Provide the [x, y] coordinate of the cell's center where the given text is located.  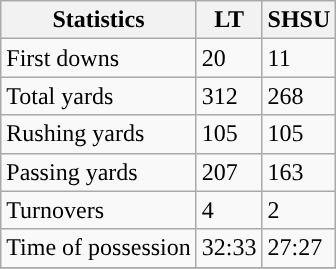
207 [229, 172]
LT [229, 20]
20 [229, 58]
First downs [99, 58]
4 [229, 210]
163 [299, 172]
Time of possession [99, 248]
Rushing yards [99, 134]
32:33 [229, 248]
11 [299, 58]
Statistics [99, 20]
Passing yards [99, 172]
268 [299, 96]
2 [299, 210]
Turnovers [99, 210]
27:27 [299, 248]
Total yards [99, 96]
SHSU [299, 20]
312 [229, 96]
